Detect which cell encompasses the target text, then output its [X, Y] center coordinate. 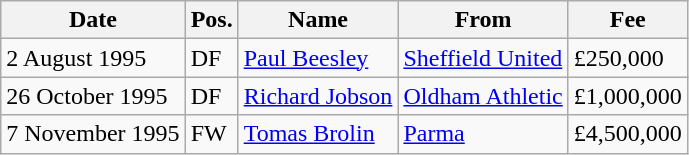
£1,000,000 [628, 96]
£4,500,000 [628, 134]
Pos. [212, 20]
Parma [483, 134]
Oldham Athletic [483, 96]
£250,000 [628, 58]
26 October 1995 [93, 96]
Tomas Brolin [318, 134]
7 November 1995 [93, 134]
Paul Beesley [318, 58]
FW [212, 134]
Name [318, 20]
Fee [628, 20]
From [483, 20]
Date [93, 20]
Richard Jobson [318, 96]
2 August 1995 [93, 58]
Sheffield United [483, 58]
